Return [X, Y] of the center of cell containing provided text 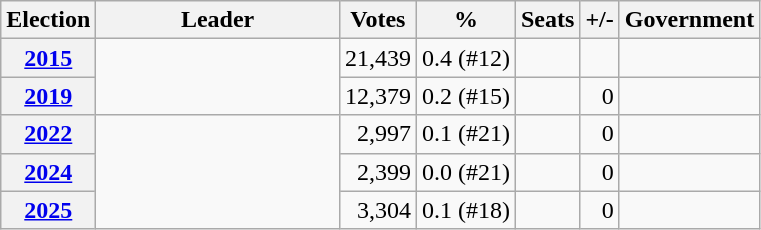
0.1 (#18) [466, 210]
2,997 [378, 134]
2019 [48, 96]
0.2 (#15) [466, 96]
+/- [600, 20]
Votes [378, 20]
12,379 [378, 96]
Election [48, 20]
21,439 [378, 58]
3,304 [378, 210]
Seats [547, 20]
0.0 (#21) [466, 172]
2025 [48, 210]
Government [689, 20]
2024 [48, 172]
2022 [48, 134]
% [466, 20]
Leader [218, 20]
2015 [48, 58]
0.4 (#12) [466, 58]
2,399 [378, 172]
0.1 (#21) [466, 134]
